Return (x, y) of the center of cell containing provided text 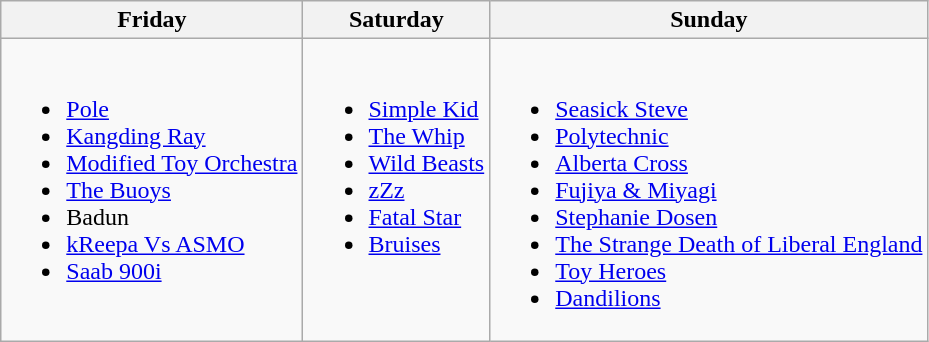
Seasick StevePolytechnicAlberta CrossFujiya & MiyagiStephanie DosenThe Strange Death of Liberal EnglandToy HeroesDandilions (709, 190)
PoleKangding RayModified Toy OrchestraThe BuoysBadunkReepa Vs ASMOSaab 900i (152, 190)
Simple KidThe WhipWild BeastszZzFatal StarBruises (396, 190)
Friday (152, 20)
Sunday (709, 20)
Saturday (396, 20)
